Return [X, Y] of the center of cell containing provided text 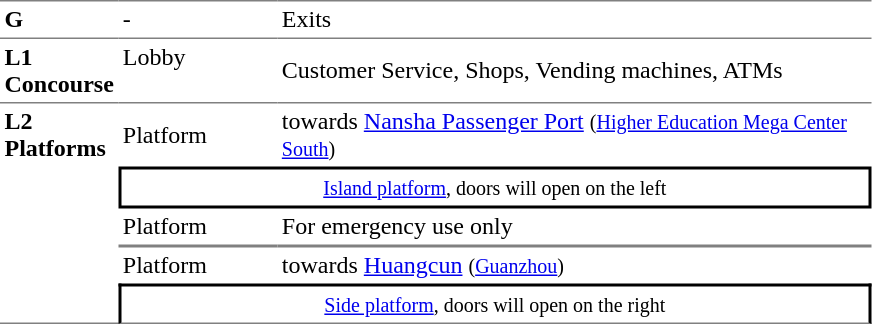
Island platform, doors will open on the left [494, 187]
Lobby [198, 71]
For emergency use only [574, 227]
towards Nansha Passenger Port (Higher Education Mega Center South) [574, 136]
L1Concourse [59, 71]
Exits [574, 20]
Customer Service, Shops, Vending machines, ATMs [574, 71]
Side platform, doors will open on the right [494, 304]
G [59, 20]
L2Platforms [59, 214]
- [198, 20]
towards Huangcun (Guanzhou) [574, 265]
